For the text-containing cell, return its midpoint in [X, Y] coordinate format. 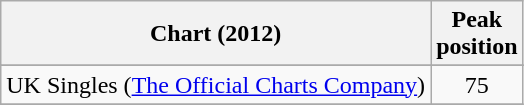
Peakposition [477, 34]
75 [477, 85]
UK Singles (The Official Charts Company) [216, 85]
Chart (2012) [216, 34]
